Pinpoint the cell where the given text exists, returning its [X, Y] midpoint coordinate. 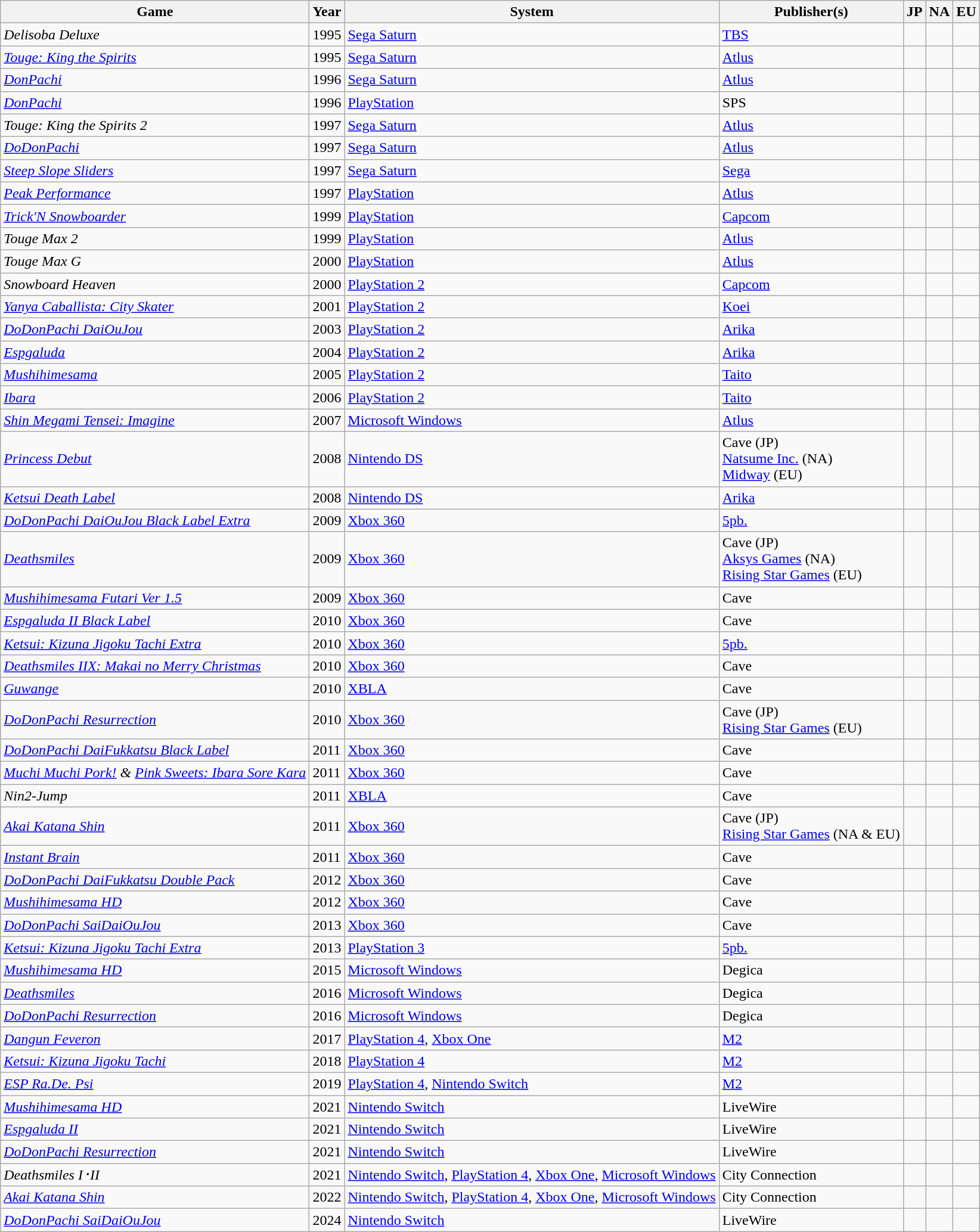
Cave (JP) Aksys Games (NA) Rising Star Games (EU) [811, 559]
EU [966, 12]
Deathsmiles IIX: Makai no Merry Christmas [155, 666]
Peak Performance [155, 193]
Steep Slope Sliders [155, 170]
PlayStation 4, Xbox One [532, 1038]
2022 [327, 1197]
2007 [327, 420]
2005 [327, 375]
Koei [811, 307]
Game [155, 12]
Shin Megami Tensei: Imagine [155, 420]
Touge Max 2 [155, 238]
Sega [811, 170]
Trick'N Snowboarder [155, 216]
Ketsui Death Label [155, 498]
PlayStation 4 [532, 1061]
JP [914, 12]
Cave (JP) Natsume Inc. (NA) Midway (EU) [811, 459]
PlayStation 3 [532, 948]
ESP Ra.De. Psi [155, 1084]
Muchi Muchi Pork! & Pink Sweets: Ibara Sore Kara [155, 773]
Ketsui: Kizuna Jigoku Tachi [155, 1061]
2003 [327, 330]
Publisher(s) [811, 12]
Dangun Feveron [155, 1038]
Delisoba Deluxe [155, 35]
Instant Brain [155, 857]
2015 [327, 970]
Espgaluda II [155, 1129]
DoDonPachi DaiFukkatsu Black Label [155, 750]
Princess Debut [155, 459]
DoDonPachi DaiFukkatsu Double Pack [155, 880]
Guwange [155, 688]
Yanya Caballista: City Skater [155, 307]
2004 [327, 352]
2006 [327, 398]
Mushihimesama [155, 375]
2019 [327, 1084]
Touge: King the Spirits [155, 57]
Cave (JP) Rising Star Games (EU) [811, 719]
DoDonPachi DaiOuJou [155, 330]
SPS [811, 103]
Deathsmiles I･II [155, 1175]
TBS [811, 35]
Mushihimesama Futari Ver 1.5 [155, 598]
Touge Max G [155, 261]
Cave (JP) Rising Star Games (NA & EU) [811, 826]
Snowboard Heaven [155, 284]
Nin2-Jump [155, 796]
PlayStation 4, Nintendo Switch [532, 1084]
DoDonPachi [155, 148]
2018 [327, 1061]
2017 [327, 1038]
DoDonPachi DaiOuJou Black Label Extra [155, 520]
NA [939, 12]
2024 [327, 1220]
Espgaluda [155, 352]
Espgaluda II Black Label [155, 620]
System [532, 12]
Year [327, 12]
2001 [327, 307]
Ibara [155, 398]
Touge: King the Spirits 2 [155, 125]
